For the text-containing cell, return its midpoint in [x, y] coordinate format. 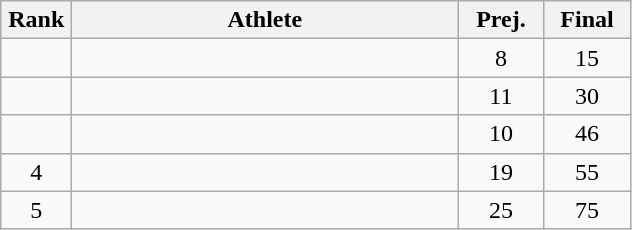
5 [36, 210]
30 [587, 96]
19 [501, 172]
75 [587, 210]
25 [501, 210]
11 [501, 96]
4 [36, 172]
Final [587, 20]
Athlete [265, 20]
46 [587, 134]
8 [501, 58]
15 [587, 58]
10 [501, 134]
Rank [36, 20]
55 [587, 172]
Prej. [501, 20]
